Scan for the cell matching the given text and deliver its [X, Y] coordinate at center. 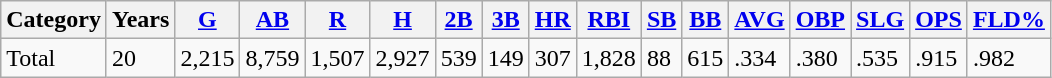
3B [506, 20]
.915 [939, 58]
AB [272, 20]
20 [140, 58]
SB [661, 20]
.380 [820, 58]
Years [140, 20]
OBP [820, 20]
88 [661, 58]
1,507 [338, 58]
AVG [760, 20]
.334 [760, 58]
1,828 [608, 58]
539 [458, 58]
R [338, 20]
Total [54, 58]
2,215 [208, 58]
FLD% [1008, 20]
149 [506, 58]
.535 [880, 58]
Category [54, 20]
SLG [880, 20]
HR [552, 20]
RBI [608, 20]
8,759 [272, 58]
2,927 [402, 58]
2B [458, 20]
G [208, 20]
H [402, 20]
307 [552, 58]
OPS [939, 20]
615 [706, 58]
.982 [1008, 58]
BB [706, 20]
